Extract the (x, y) coordinate from the center of the cell holding the provided text.  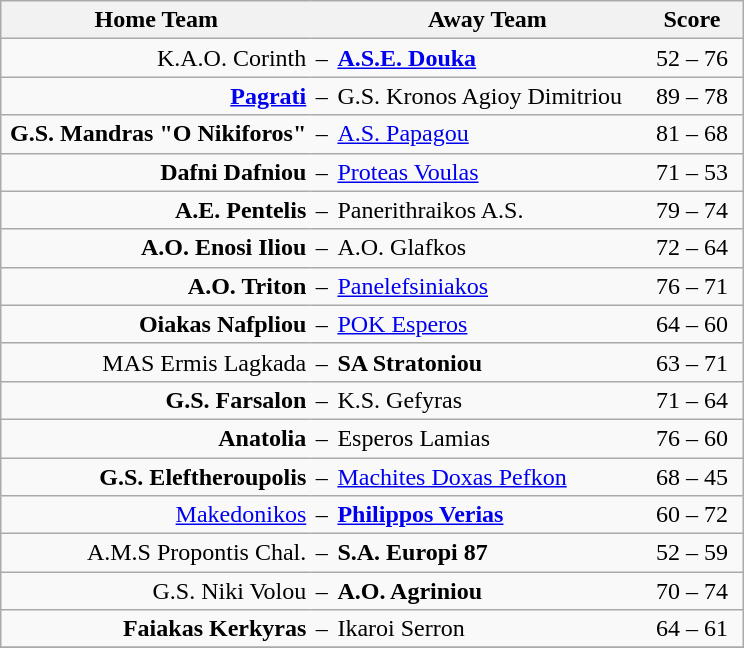
Home Team (156, 20)
71 – 64 (692, 400)
72 – 64 (692, 248)
A.O. Agriniou (488, 591)
Oiakas Nafpliou (156, 324)
79 – 74 (692, 210)
68 – 45 (692, 477)
SA Stratoniou (488, 362)
G.S. Eleftheroupolis (156, 477)
G.S. Kronos Agioy Dimitriou (488, 96)
Faiakas Kerkyras (156, 629)
Anatolia (156, 438)
Ikaroi Serron (488, 629)
Makedonikos (156, 515)
A.S.E. Douka (488, 58)
K.A.O. Corinth (156, 58)
81 – 68 (692, 134)
Dafni Dafniou (156, 172)
76 – 60 (692, 438)
MAS Ermis Lagkada (156, 362)
A.O. Triton (156, 286)
A.S. Papagou (488, 134)
G.S. Farsalon (156, 400)
64 – 61 (692, 629)
64 – 60 (692, 324)
G.S. Niki Volou (156, 591)
71 – 53 (692, 172)
K.S. Gefyras (488, 400)
A.O. Glafkos (488, 248)
Philippos Verias (488, 515)
Panelefsiniakos (488, 286)
89 – 78 (692, 96)
A.O. Enosi Iliou (156, 248)
Panerithraikos A.S. (488, 210)
76 – 71 (692, 286)
52 – 76 (692, 58)
63 – 71 (692, 362)
Proteas Voulas (488, 172)
Away Team (488, 20)
52 – 59 (692, 553)
Esperos Lamias (488, 438)
A.M.S Propontis Chal. (156, 553)
A.E. Pentelis (156, 210)
Machites Doxas Pefkon (488, 477)
G.S. Mandras "O Nikiforos" (156, 134)
POK Esperos (488, 324)
70 – 74 (692, 591)
Score (692, 20)
60 – 72 (692, 515)
S.A. Europi 87 (488, 553)
Pagrati (156, 96)
